Scan for the cell matching the given text and deliver its [X, Y] coordinate at center. 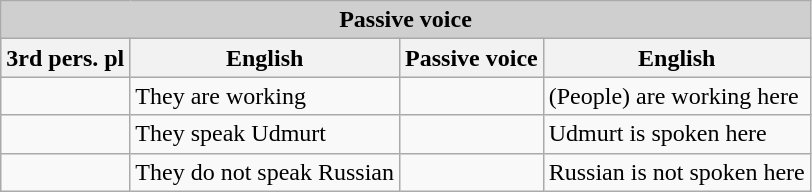
They are working [265, 96]
They speak Udmurt [265, 134]
They do not speak Russian [265, 172]
(People) are working here [676, 96]
Udmurt is spoken here [676, 134]
3rd pers. pl [66, 58]
Russian is not spoken here [676, 172]
